Search for the cell housing the specified text and yield its (x, y) center coordinate. 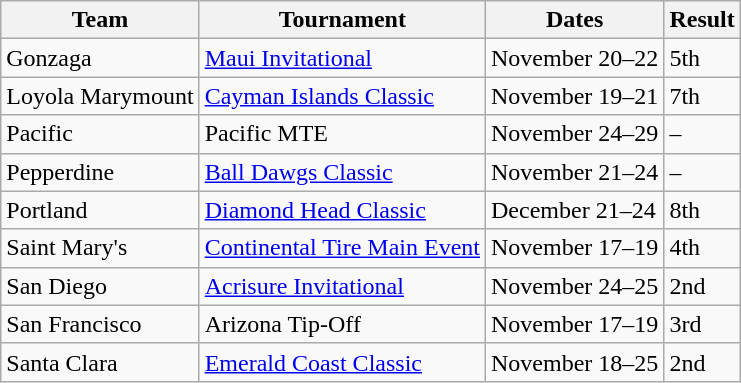
Team (100, 20)
Pacific (100, 134)
San Diego (100, 286)
Maui Invitational (342, 58)
Pepperdine (100, 172)
Saint Mary's (100, 248)
November 24–25 (575, 286)
Loyola Marymount (100, 96)
November 20–22 (575, 58)
Arizona Tip-Off (342, 324)
5th (702, 58)
Emerald Coast Classic (342, 362)
Gonzaga (100, 58)
Ball Dawgs Classic (342, 172)
November 19–21 (575, 96)
3rd (702, 324)
November 24–29 (575, 134)
Portland (100, 210)
San Francisco (100, 324)
November 18–25 (575, 362)
Santa Clara (100, 362)
November 21–24 (575, 172)
Result (702, 20)
Diamond Head Classic (342, 210)
Cayman Islands Classic (342, 96)
Pacific MTE (342, 134)
Tournament (342, 20)
Dates (575, 20)
December 21–24 (575, 210)
Acrisure Invitational (342, 286)
8th (702, 210)
7th (702, 96)
Continental Tire Main Event (342, 248)
4th (702, 248)
